For the text-containing cell, return its midpoint in (X, Y) coordinate format. 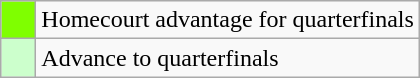
Homecourt advantage for quarterfinals (228, 20)
Advance to quarterfinals (228, 58)
